Locate the cell with the specified text and output its [X, Y] center coordinate. 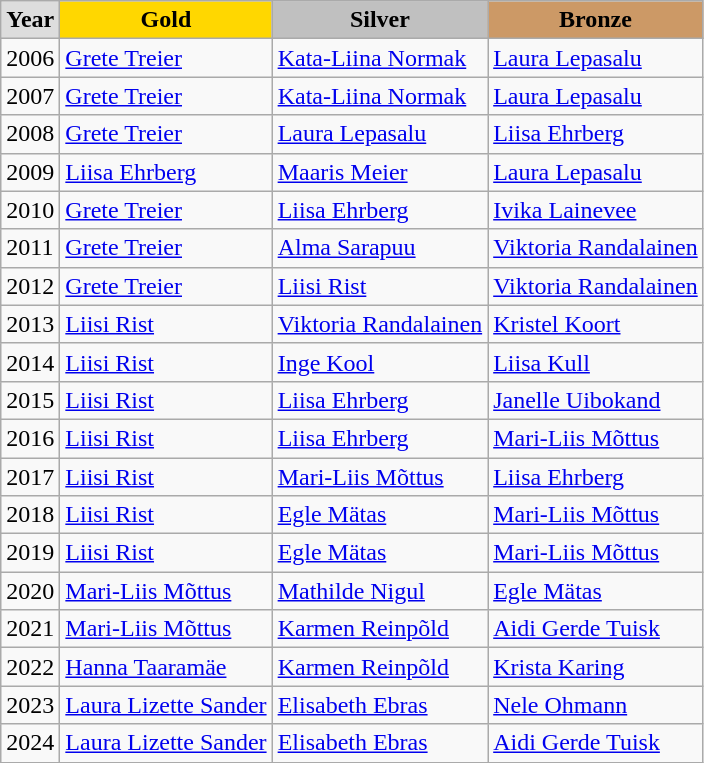
2015 [30, 400]
2006 [30, 58]
2021 [30, 629]
Alma Sarapuu [380, 248]
Gold [166, 20]
2016 [30, 438]
Silver [380, 20]
Liisa Kull [596, 362]
2013 [30, 324]
Mathilde Nigul [380, 591]
2023 [30, 705]
2008 [30, 134]
Kristel Koort [596, 324]
2012 [30, 286]
2022 [30, 667]
Hanna Taaramäe [166, 667]
2019 [30, 553]
Ivika Lainevee [596, 210]
2010 [30, 210]
Inge Kool [380, 362]
2014 [30, 362]
Maaris Meier [380, 172]
Janelle Uibokand [596, 400]
Nele Ohmann [596, 705]
2024 [30, 743]
Year [30, 20]
2011 [30, 248]
2018 [30, 515]
Krista Karing [596, 667]
Bronze [596, 20]
2009 [30, 172]
2017 [30, 477]
2007 [30, 96]
2020 [30, 591]
